Pinpoint the cell where the given text exists, returning its (x, y) midpoint coordinate. 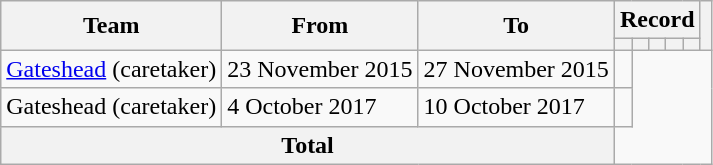
10 October 2017 (516, 107)
Total (308, 145)
To (516, 26)
27 November 2015 (516, 69)
4 October 2017 (320, 107)
Record (657, 20)
23 November 2015 (320, 69)
From (320, 26)
Team (112, 26)
